Determine the [X, Y] coordinate at the center of the cell enclosing the given text.  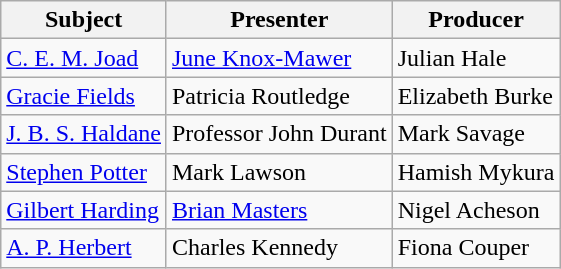
Charles Kennedy [279, 248]
Julian Hale [476, 58]
A. P. Herbert [84, 248]
Hamish Mykura [476, 172]
Gilbert Harding [84, 210]
Mark Savage [476, 134]
Presenter [279, 20]
Nigel Acheson [476, 210]
Elizabeth Burke [476, 96]
Mark Lawson [279, 172]
Producer [476, 20]
Subject [84, 20]
June Knox-Mawer [279, 58]
Stephen Potter [84, 172]
Gracie Fields [84, 96]
Patricia Routledge [279, 96]
Brian Masters [279, 210]
J. B. S. Haldane [84, 134]
Professor John Durant [279, 134]
C. E. M. Joad [84, 58]
Fiona Couper [476, 248]
